Output the [x, y] coordinate of the center of the cell containing the given text.  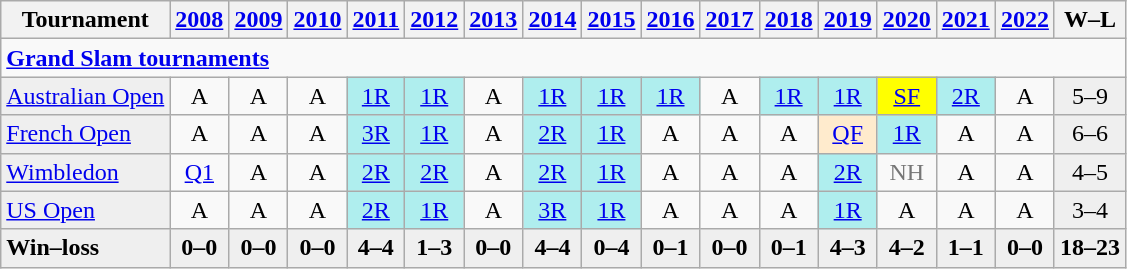
1–1 [966, 248]
2011 [376, 20]
2013 [494, 20]
Australian Open [86, 96]
2022 [1024, 20]
QF [848, 134]
4–3 [848, 248]
1–3 [434, 248]
US Open [86, 210]
2021 [966, 20]
Tournament [86, 20]
SF [906, 96]
Win–loss [86, 248]
Wimbledon [86, 172]
2020 [906, 20]
W–L [1090, 20]
2012 [434, 20]
2016 [670, 20]
NH [906, 172]
2009 [258, 20]
0–4 [612, 248]
4–5 [1090, 172]
5–9 [1090, 96]
6–6 [1090, 134]
2010 [318, 20]
18–23 [1090, 248]
2015 [612, 20]
2008 [200, 20]
2014 [552, 20]
Q1 [200, 172]
2018 [788, 20]
Grand Slam tournaments [564, 58]
2017 [730, 20]
French Open [86, 134]
4–2 [906, 248]
3–4 [1090, 210]
2019 [848, 20]
